Determine the (x, y) coordinate at the center of the cell enclosing the given text.  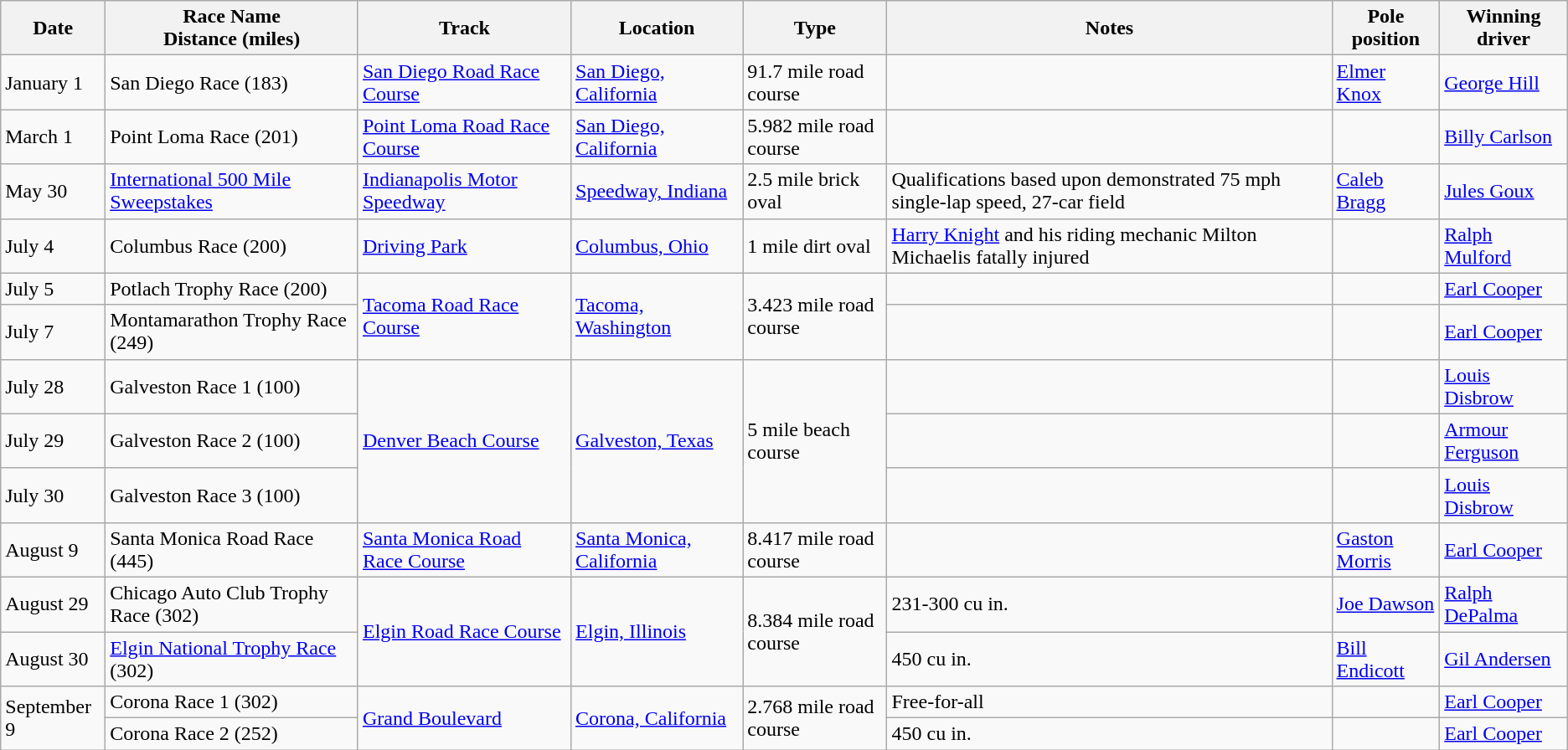
5.982 mile road course (815, 137)
Location (657, 28)
September 9 (54, 718)
Grand Boulevard (464, 718)
2.768 mile road course (815, 718)
Montamarathon Trophy Race (249) (232, 331)
8.384 mile road course (815, 631)
August 9 (54, 549)
Corona Race 1 (302) (232, 702)
Notes (1109, 28)
Santa Monica, California (657, 549)
July 5 (54, 289)
Corona Race 2 (252) (232, 734)
Speedway, Indiana (657, 191)
July 30 (54, 496)
San Diego Road Race Course (464, 82)
3.423 mile road course (815, 316)
Elgin National Trophy Race (302) (232, 658)
Elgin, Illinois (657, 631)
Point Loma Road Race Course (464, 137)
Ralph DePalma (1504, 604)
March 1 (54, 137)
August 29 (54, 604)
Denver Beach Course (464, 440)
Date (54, 28)
Indianapolis Motor Speedway (464, 191)
Type (815, 28)
Galveston Race 2 (100) (232, 440)
George Hill (1504, 82)
Free-for-all (1109, 702)
Race NameDistance (miles) (232, 28)
July 4 (54, 246)
Columbus, Ohio (657, 246)
Gil Andersen (1504, 658)
Galveston Race 3 (100) (232, 496)
Santa Monica Road Race Course (464, 549)
Gaston Morris (1385, 549)
91.7 mile road course (815, 82)
Billy Carlson (1504, 137)
231-300 cu in. (1109, 604)
Galveston, Texas (657, 440)
Tacoma, Washington (657, 316)
Harry Knight and his riding mechanic Milton Michaelis fatally injured (1109, 246)
Chicago Auto Club Trophy Race (302) (232, 604)
Pole position (1385, 28)
Elmer Knox (1385, 82)
Driving Park (464, 246)
July 29 (54, 440)
Track (464, 28)
July 7 (54, 331)
Winning driver (1504, 28)
Qualifications based upon demonstrated 75 mph single-lap speed, 27-car field (1109, 191)
2.5 mile brick oval (815, 191)
5 mile beach course (815, 440)
Galveston Race 1 (100) (232, 387)
July 28 (54, 387)
Santa Monica Road Race (445) (232, 549)
1 mile dirt oval (815, 246)
Elgin Road Race Course (464, 631)
Columbus Race (200) (232, 246)
Jules Goux (1504, 191)
Point Loma Race (201) (232, 137)
August 30 (54, 658)
8.417 mile road course (815, 549)
International 500 Mile Sweepstakes (232, 191)
May 30 (54, 191)
Armour Ferguson (1504, 440)
Bill Endicott (1385, 658)
San Diego Race (183) (232, 82)
Ralph Mulford (1504, 246)
Potlach Trophy Race (200) (232, 289)
Corona, California (657, 718)
Tacoma Road Race Course (464, 316)
Joe Dawson (1385, 604)
January 1 (54, 82)
Caleb Bragg (1385, 191)
